For the text-containing cell, return its midpoint in (x, y) coordinate format. 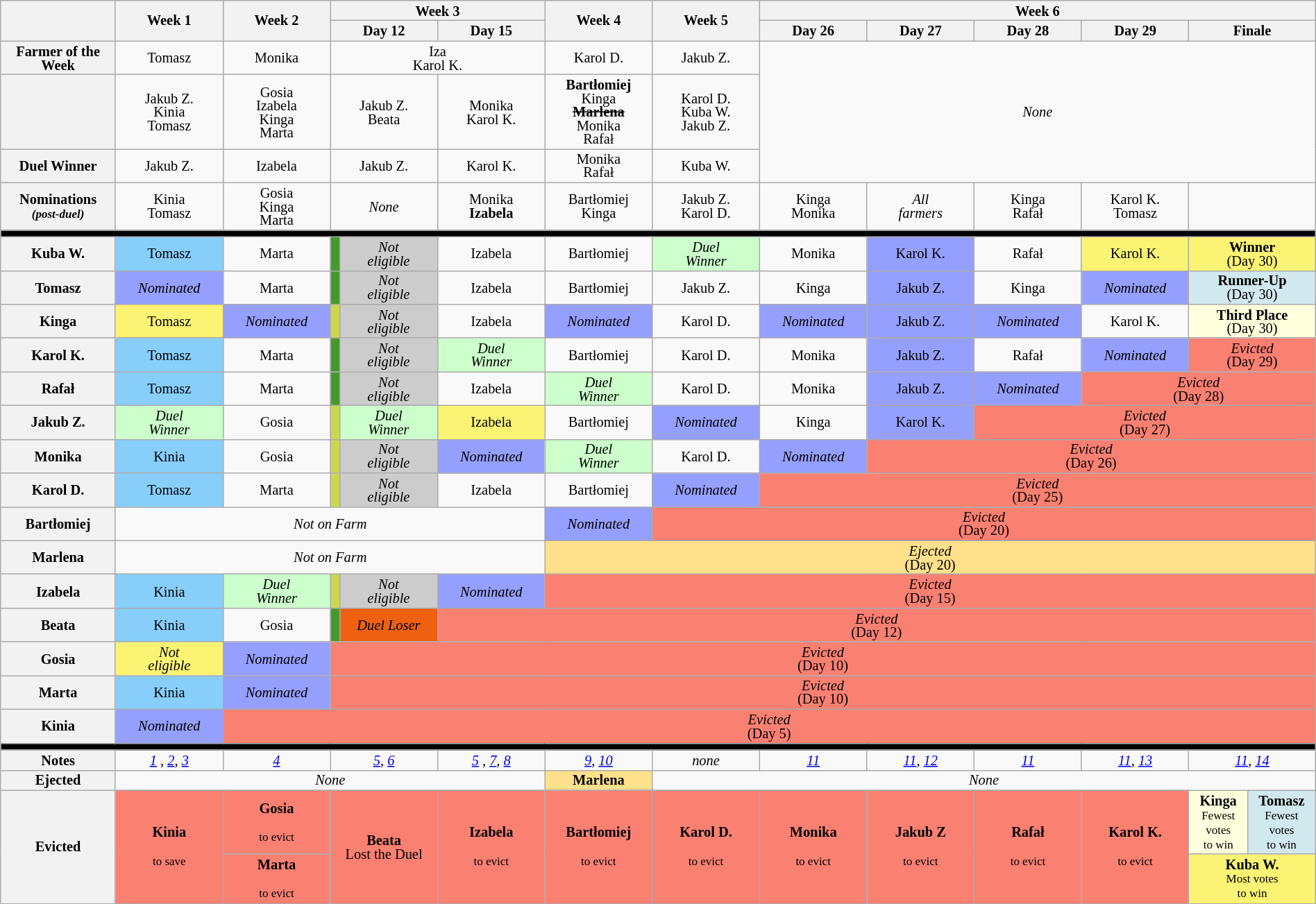
Evicted(Day 5) (769, 726)
Beata (58, 624)
GosiaIzabelaKingaMarta (276, 111)
Karol K.to evict (1136, 846)
BeataLost the Duel (385, 846)
Monikato evict (813, 846)
GosiaKingaMarta (276, 206)
TomaszFewest votesto win (1282, 822)
KiniaTomasz (169, 206)
BartłomiejKingaMarlenaMonikaRafał (598, 111)
5 , 7, 8 (491, 759)
1 , 2, 3 (169, 759)
Finale (1252, 31)
Day 15 (491, 31)
Duel Winner (58, 165)
Day 26 (813, 31)
MonikaKarol K. (491, 111)
Rafałto evict (1029, 846)
KingaFewest votesto win (1219, 822)
Evicted(Day 27) (1145, 422)
Third Place(Day 30) (1252, 321)
Day 29 (1136, 31)
Gosia to evict (276, 822)
Izabela to evict (491, 846)
Winner(Day 30) (1252, 254)
Farmer of the Week (58, 58)
Jakub Z.KiniaTomasz (169, 111)
Evicted(Day 12) (876, 624)
Week 1 (169, 20)
4 (276, 759)
Day 28 (1029, 31)
Ejected (58, 780)
Week 5 (707, 20)
BartłomiejKinga (598, 206)
Duel Loser (389, 624)
KingaRafał (1029, 206)
11, 12 (920, 759)
none (707, 759)
Kinia to save (169, 846)
MonikaIzabela (491, 206)
Karol K.Tomasz (1136, 206)
Martato evict (276, 878)
Evicted(Day 26) (1091, 457)
Karol D.Kuba W.Jakub Z. (707, 111)
Karol D. to evict (707, 846)
11, 13 (1136, 759)
Allfarmers (920, 206)
5, 6 (385, 759)
Jakub Z.Beata (385, 111)
Jakub Zto evict (920, 846)
Week 3 (437, 10)
Evicted(Day 29) (1252, 355)
Week 4 (598, 20)
Evicted(Day 28) (1198, 389)
Ejected(Day 20) (930, 558)
9, 10 (598, 759)
IzaKarol K. (437, 58)
Week 6 (1037, 10)
Evicted (58, 846)
KingaMonika (813, 206)
Bartłomiejto evict (598, 846)
MonikaRafał (598, 165)
Notes (58, 759)
Kuba W.Most votesto win (1252, 878)
Day 12 (385, 31)
Nominations(post-duel) (58, 206)
Evicted(Day 20) (984, 523)
Evicted(Day 15) (930, 591)
Jakub Z.Karol D. (707, 206)
Evicted(Day 25) (1037, 490)
Day 27 (920, 31)
Runner-Up(Day 30) (1252, 287)
Week 2 (276, 20)
11, 14 (1252, 759)
